Detect which cell encompasses the target text, then output its [X, Y] center coordinate. 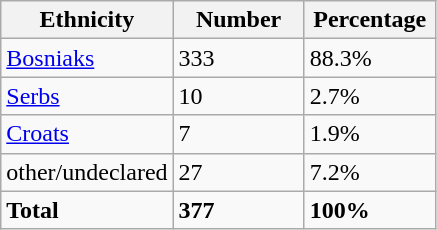
Ethnicity [87, 20]
Croats [87, 134]
1.9% [370, 134]
7.2% [370, 172]
Bosniaks [87, 58]
100% [370, 210]
2.7% [370, 96]
88.3% [370, 58]
27 [238, 172]
333 [238, 58]
377 [238, 210]
7 [238, 134]
other/undeclared [87, 172]
10 [238, 96]
Percentage [370, 20]
Number [238, 20]
Serbs [87, 96]
Total [87, 210]
